Search for the cell housing the specified text and yield its (x, y) center coordinate. 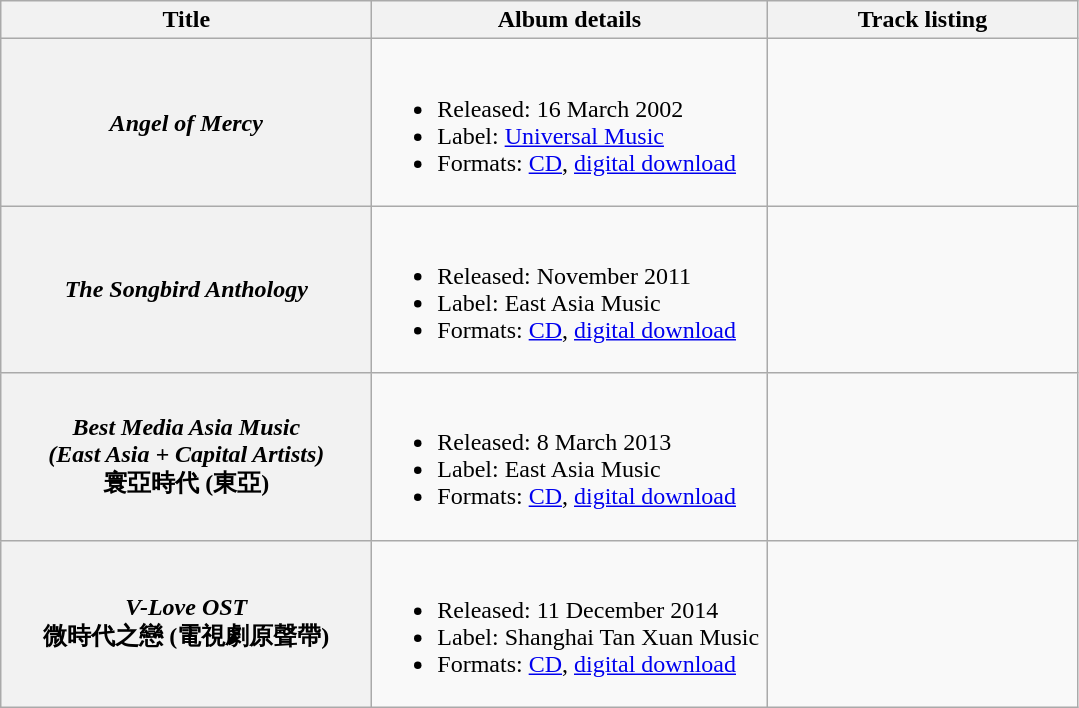
Angel of Mercy (186, 122)
V-Love OST微時代之戀 (電視劇原聲帶) (186, 624)
The Songbird Anthology (186, 290)
Released: 11 December 2014Label: Shanghai Tan Xuan MusicFormats: CD, digital download (570, 624)
Released: November 2011Label: East Asia MusicFormats: CD, digital download (570, 290)
Album details (570, 20)
Title (186, 20)
Released: 8 March 2013Label: East Asia MusicFormats: CD, digital download (570, 456)
Best Media Asia Music(East Asia + Capital Artists)寰亞時代 (東亞) (186, 456)
Track listing (922, 20)
Released: 16 March 2002Label: Universal MusicFormats: CD, digital download (570, 122)
